Identify which cell holds the provided text, then report its (x, y) central coordinate. 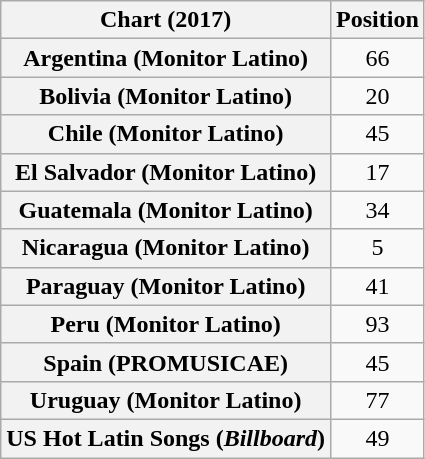
Peru (Monitor Latino) (166, 324)
5 (378, 248)
Argentina (Monitor Latino) (166, 58)
77 (378, 400)
17 (378, 172)
Bolivia (Monitor Latino) (166, 96)
Guatemala (Monitor Latino) (166, 210)
49 (378, 438)
20 (378, 96)
93 (378, 324)
Position (378, 20)
Chart (2017) (166, 20)
Spain (PROMUSICAE) (166, 362)
66 (378, 58)
34 (378, 210)
Paraguay (Monitor Latino) (166, 286)
US Hot Latin Songs (Billboard) (166, 438)
Uruguay (Monitor Latino) (166, 400)
Chile (Monitor Latino) (166, 134)
41 (378, 286)
Nicaragua (Monitor Latino) (166, 248)
El Salvador (Monitor Latino) (166, 172)
